Detect which cell encompasses the target text, then output its [x, y] center coordinate. 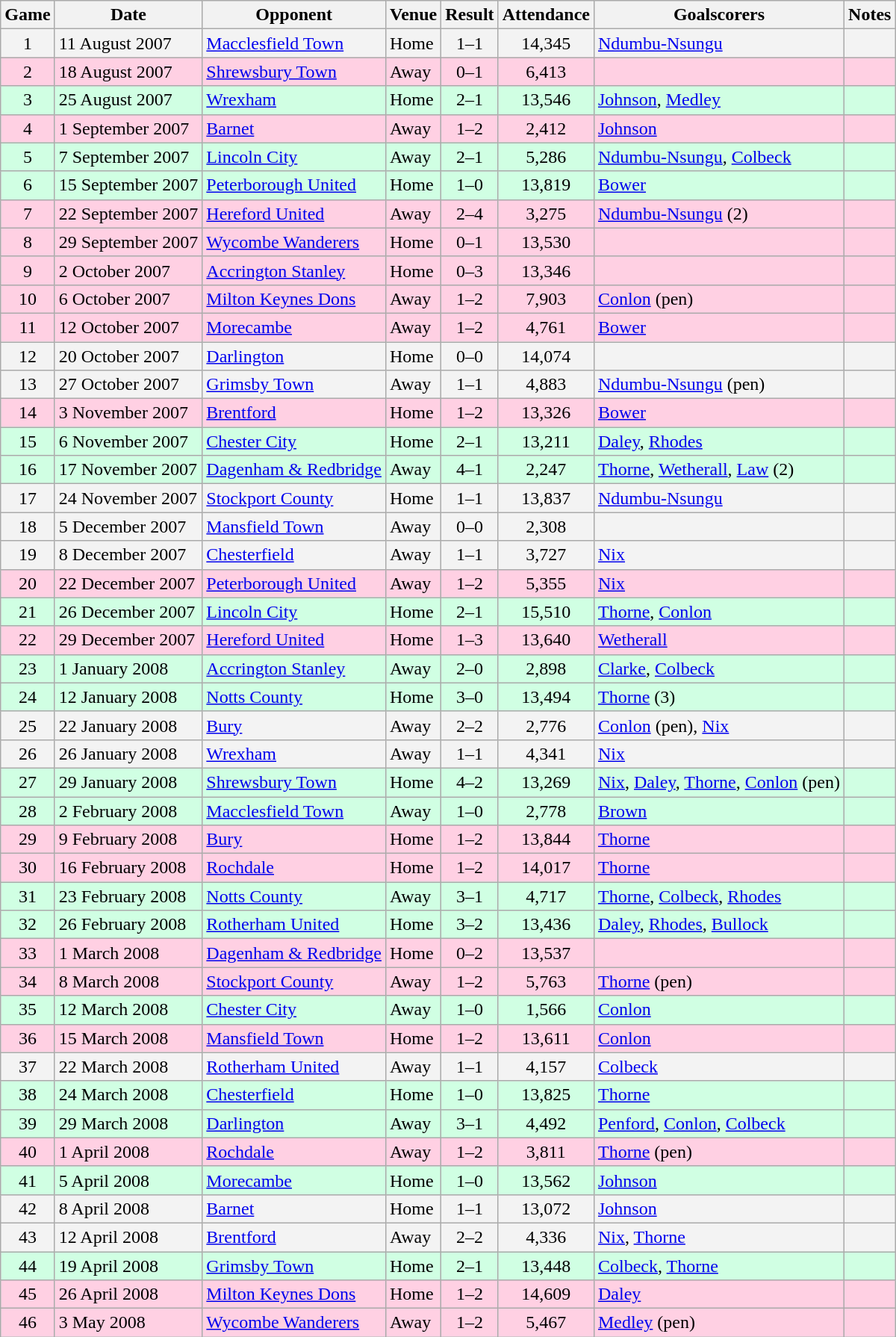
13,211 [546, 441]
2,412 [546, 128]
28 [28, 810]
15,510 [546, 612]
14,017 [546, 868]
34 [28, 981]
1 April 2008 [128, 1152]
5 December 2007 [128, 527]
38 [28, 1095]
21 [28, 612]
2 [28, 72]
27 October 2007 [128, 385]
4 [28, 128]
13,819 [546, 185]
24 [28, 697]
3,811 [546, 1152]
0–2 [470, 953]
Venue [413, 15]
Date [128, 15]
13,448 [546, 1266]
11 August 2007 [128, 43]
15 March 2008 [128, 1038]
5 [28, 157]
35 [28, 1010]
1,566 [546, 1010]
13,269 [546, 782]
Daley, Rhodes, Bullock [718, 925]
24 March 2008 [128, 1095]
9 February 2008 [128, 840]
3–0 [470, 697]
16 February 2008 [128, 868]
13,530 [546, 242]
2 October 2007 [128, 270]
4,883 [546, 385]
3 November 2007 [128, 413]
14,609 [546, 1294]
7,903 [546, 299]
13,436 [546, 925]
Conlon (pen), Nix [718, 725]
Wetherall [718, 640]
32 [28, 925]
5 April 2008 [128, 1180]
10 [28, 299]
18 [28, 527]
2–4 [470, 214]
4–1 [470, 470]
16 [28, 470]
26 February 2008 [128, 925]
3,727 [546, 555]
13,611 [546, 1038]
Thorne, Conlon [718, 612]
6 November 2007 [128, 441]
Brown [718, 810]
1 January 2008 [128, 668]
13,844 [546, 840]
43 [28, 1237]
4,717 [546, 896]
20 [28, 583]
12 April 2008 [128, 1237]
45 [28, 1294]
Thorne, Colbeck, Rhodes [718, 896]
Colbeck, Thorne [718, 1266]
22 March 2008 [128, 1067]
13,640 [546, 640]
4,336 [546, 1237]
Penford, Conlon, Colbeck [718, 1123]
29 December 2007 [128, 640]
Opponent [294, 15]
17 [28, 498]
14,074 [546, 356]
2,247 [546, 470]
6 [28, 185]
2,308 [546, 527]
12 October 2007 [128, 327]
13,326 [546, 413]
Nix, Daley, Thorne, Conlon (pen) [718, 782]
9 [28, 270]
22 September 2007 [128, 214]
19 [28, 555]
2 February 2008 [128, 810]
8 March 2008 [128, 981]
26 April 2008 [128, 1294]
12 [28, 356]
5,467 [546, 1323]
13,537 [546, 953]
42 [28, 1209]
5,286 [546, 157]
2,776 [546, 725]
Notes [870, 15]
Goalscorers [718, 15]
5,763 [546, 981]
4,761 [546, 327]
Ndumbu-Nsungu, Colbeck [718, 157]
4–2 [470, 782]
12 January 2008 [128, 697]
27 [28, 782]
Conlon (pen) [718, 299]
Daley [718, 1294]
1 September 2007 [128, 128]
17 November 2007 [128, 470]
33 [28, 953]
26 December 2007 [128, 612]
41 [28, 1180]
1 [28, 43]
18 August 2007 [128, 72]
26 January 2008 [128, 754]
Result [470, 15]
15 [28, 441]
12 March 2008 [128, 1010]
1–3 [470, 640]
0–3 [470, 270]
13,346 [546, 270]
29 [28, 840]
3–2 [470, 925]
25 August 2007 [128, 100]
36 [28, 1038]
13 [28, 385]
8 [28, 242]
Nix, Thorne [718, 1237]
Medley (pen) [718, 1323]
40 [28, 1152]
5,355 [546, 583]
24 November 2007 [128, 498]
13,072 [546, 1209]
29 March 2008 [128, 1123]
4,157 [546, 1067]
15 September 2007 [128, 185]
Daley, Rhodes [718, 441]
Attendance [546, 15]
2–0 [470, 668]
22 [28, 640]
14 [28, 413]
3 [28, 100]
1 March 2008 [128, 953]
37 [28, 1067]
44 [28, 1266]
2,778 [546, 810]
2,898 [546, 668]
Thorne (3) [718, 697]
23 [28, 668]
31 [28, 896]
Colbeck [718, 1067]
4,492 [546, 1123]
25 [28, 725]
39 [28, 1123]
46 [28, 1323]
13,562 [546, 1180]
14,345 [546, 43]
13,837 [546, 498]
3,275 [546, 214]
7 September 2007 [128, 157]
8 December 2007 [128, 555]
6,413 [546, 72]
Thorne, Wetherall, Law (2) [718, 470]
4,341 [546, 754]
Game [28, 15]
13,546 [546, 100]
Ndumbu-Nsungu (2) [718, 214]
19 April 2008 [128, 1266]
11 [28, 327]
29 September 2007 [128, 242]
7 [28, 214]
Johnson, Medley [718, 100]
13,494 [546, 697]
29 January 2008 [128, 782]
23 February 2008 [128, 896]
22 January 2008 [128, 725]
6 October 2007 [128, 299]
Ndumbu-Nsungu (pen) [718, 385]
3 May 2008 [128, 1323]
Clarke, Colbeck [718, 668]
30 [28, 868]
13,825 [546, 1095]
8 April 2008 [128, 1209]
22 December 2007 [128, 583]
20 October 2007 [128, 356]
26 [28, 754]
